For the text-containing cell, return its midpoint in [x, y] coordinate format. 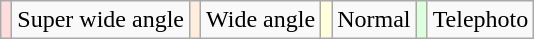
Wide angle [261, 20]
Normal [374, 20]
Telephoto [480, 20]
Super wide angle [101, 20]
